Pinpoint the cell where the given text exists, returning its [x, y] midpoint coordinate. 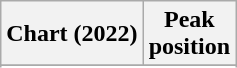
Peakposition [189, 34]
Chart (2022) [72, 34]
